Determine the [X, Y] coordinate at the center of the cell enclosing the given text.  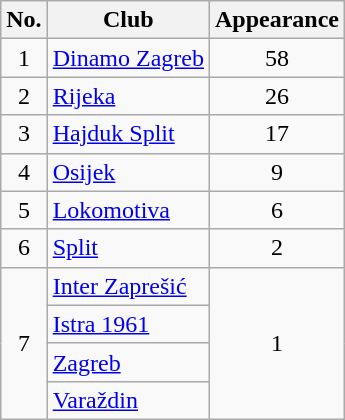
No. [24, 20]
17 [278, 134]
Club [128, 20]
Lokomotiva [128, 210]
3 [24, 134]
Dinamo Zagreb [128, 58]
9 [278, 172]
4 [24, 172]
Hajduk Split [128, 134]
Inter Zaprešić [128, 286]
Appearance [278, 20]
Rijeka [128, 96]
7 [24, 343]
Istra 1961 [128, 324]
Varaždin [128, 400]
Zagreb [128, 362]
58 [278, 58]
Osijek [128, 172]
26 [278, 96]
Split [128, 248]
5 [24, 210]
